Provide the (X, Y) coordinate of the cell's center where the given text is located.  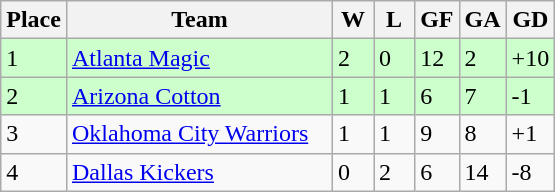
7 (482, 96)
GF (437, 20)
W (354, 20)
9 (437, 134)
GD (530, 20)
3 (34, 134)
GA (482, 20)
L (394, 20)
14 (482, 172)
+10 (530, 58)
-8 (530, 172)
+1 (530, 134)
Atlanta Magic (199, 58)
-1 (530, 96)
Oklahoma City Warriors (199, 134)
Place (34, 20)
12 (437, 58)
4 (34, 172)
Team (199, 20)
Arizona Cotton (199, 96)
Dallas Kickers (199, 172)
8 (482, 134)
